Capture the cell that displays the provided text and extract its (x, y) central coordinate. 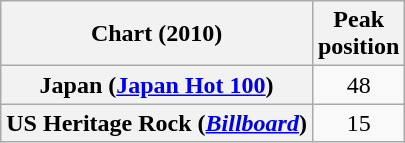
US Heritage Rock (Billboard) (157, 123)
Peakposition (358, 34)
Japan (Japan Hot 100) (157, 85)
15 (358, 123)
Chart (2010) (157, 34)
48 (358, 85)
